Pinpoint the cell where the given text exists, returning its [x, y] midpoint coordinate. 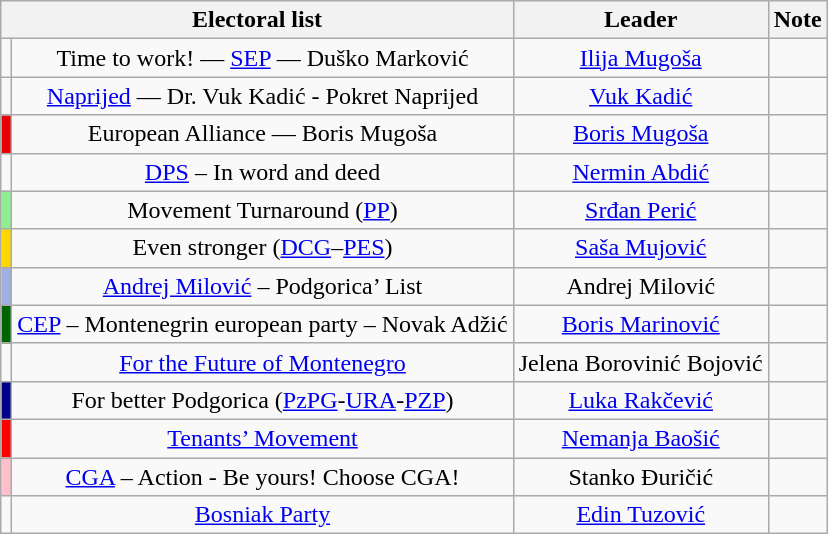
Time to work! — SEP — Duško Marković [262, 58]
Nemanja Baošić [640, 438]
Edin Tuzović [640, 515]
European Alliance — Boris Mugoša [262, 134]
Andrej Milović [640, 286]
Tenants’ Movement [262, 438]
Nermin Abdić [640, 172]
Stanko Đuričić [640, 477]
Electoral list [257, 20]
Movement Turnaround (PP) [262, 210]
Vuk Kadić [640, 96]
Leader [640, 20]
Ilija Mugoša [640, 58]
Naprijed — Dr. Vuk Kadić - Pokret Naprijed [262, 96]
DPS – In word and deed [262, 172]
For the Future of Montenegro [262, 362]
Andrej Milović – Podgorica’ List [262, 286]
Bosniak Party [262, 515]
Srđan Perić [640, 210]
Boris Mugoša [640, 134]
Boris Marinović [640, 324]
CEP – Montenegrin european party – Novak Adžić [262, 324]
Saša Mujović [640, 248]
Luka Rakčević [640, 400]
For better Podgorica (PzPG-URA-PZP) [262, 400]
CGA – Action - Be yours! Choose CGA! [262, 477]
Jelena Borovinić Bojović [640, 362]
Even stronger (DCG–PES) [262, 248]
Note [798, 20]
